Output the (X, Y) coordinate of the center of the cell containing the given text.  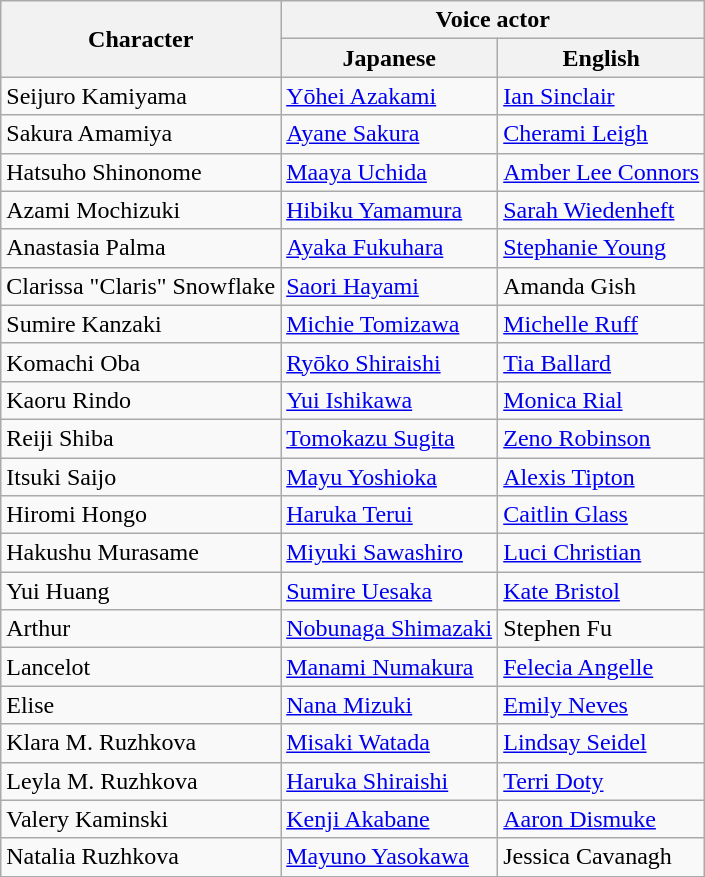
Tia Ballard (602, 362)
Sumire Uesaka (390, 591)
Ryōko Shiraishi (390, 362)
Luci Christian (602, 553)
Kaoru Rindo (141, 400)
Terri Doty (602, 781)
Jessica Cavanagh (602, 857)
Azami Mochizuki (141, 210)
Komachi Oba (141, 362)
Aaron Dismuke (602, 819)
English (602, 58)
Voice actor (493, 20)
Yōhei Azakami (390, 96)
Felecia Angelle (602, 667)
Elise (141, 705)
Yui Huang (141, 591)
Klara M. Ruzhkova (141, 743)
Haruka Shiraishi (390, 781)
Cherami Leigh (602, 134)
Natalia Ruzhkova (141, 857)
Tomokazu Sugita (390, 438)
Caitlin Glass (602, 515)
Kate Bristol (602, 591)
Sumire Kanzaki (141, 324)
Ian Sinclair (602, 96)
Michie Tomizawa (390, 324)
Alexis Tipton (602, 477)
Amanda Gish (602, 286)
Valery Kaminski (141, 819)
Nobunaga Shimazaki (390, 629)
Hatsuho Shinonome (141, 172)
Japanese (390, 58)
Mayu Yoshioka (390, 477)
Arthur (141, 629)
Misaki Watada (390, 743)
Sarah Wiedenheft (602, 210)
Hiromi Hongo (141, 515)
Leyla M. Ruzhkova (141, 781)
Itsuki Saijo (141, 477)
Hakushu Murasame (141, 553)
Kenji Akabane (390, 819)
Ayane Sakura (390, 134)
Anastasia Palma (141, 248)
Clarissa "Claris" Snowflake (141, 286)
Mayuno Yasokawa (390, 857)
Character (141, 39)
Zeno Robinson (602, 438)
Stephen Fu (602, 629)
Monica Rial (602, 400)
Yui Ishikawa (390, 400)
Stephanie Young (602, 248)
Seijuro Kamiyama (141, 96)
Lindsay Seidel (602, 743)
Lancelot (141, 667)
Nana Mizuki (390, 705)
Ayaka Fukuhara (390, 248)
Maaya Uchida (390, 172)
Manami Numakura (390, 667)
Haruka Terui (390, 515)
Sakura Amamiya (141, 134)
Hibiku Yamamura (390, 210)
Reiji Shiba (141, 438)
Miyuki Sawashiro (390, 553)
Michelle Ruff (602, 324)
Emily Neves (602, 705)
Amber Lee Connors (602, 172)
Saori Hayami (390, 286)
